Pinpoint the cell where the given text exists, returning its [x, y] midpoint coordinate. 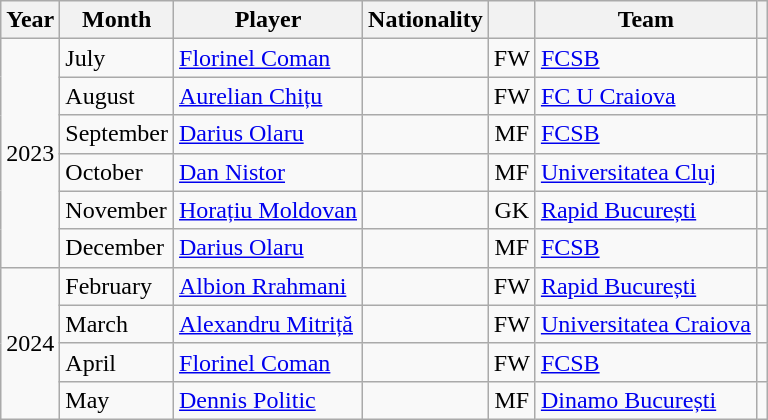
Team [646, 20]
Player [268, 20]
December [117, 248]
July [117, 58]
Albion Rrahmani [268, 286]
February [117, 286]
April [117, 362]
Alexandru Mitriță [268, 324]
Universitatea Craiova [646, 324]
Dennis Politic [268, 400]
Year [30, 20]
2023 [30, 153]
May [117, 400]
Aurelian Chițu [268, 96]
March [117, 324]
Horațiu Moldovan [268, 210]
Month [117, 20]
August [117, 96]
FC U Craiova [646, 96]
Universitatea Cluj [646, 172]
Dan Nistor [268, 172]
2024 [30, 343]
September [117, 134]
Nationality [426, 20]
Dinamo București [646, 400]
November [117, 210]
GK [512, 210]
October [117, 172]
